For the text-containing cell, return its midpoint in (x, y) coordinate format. 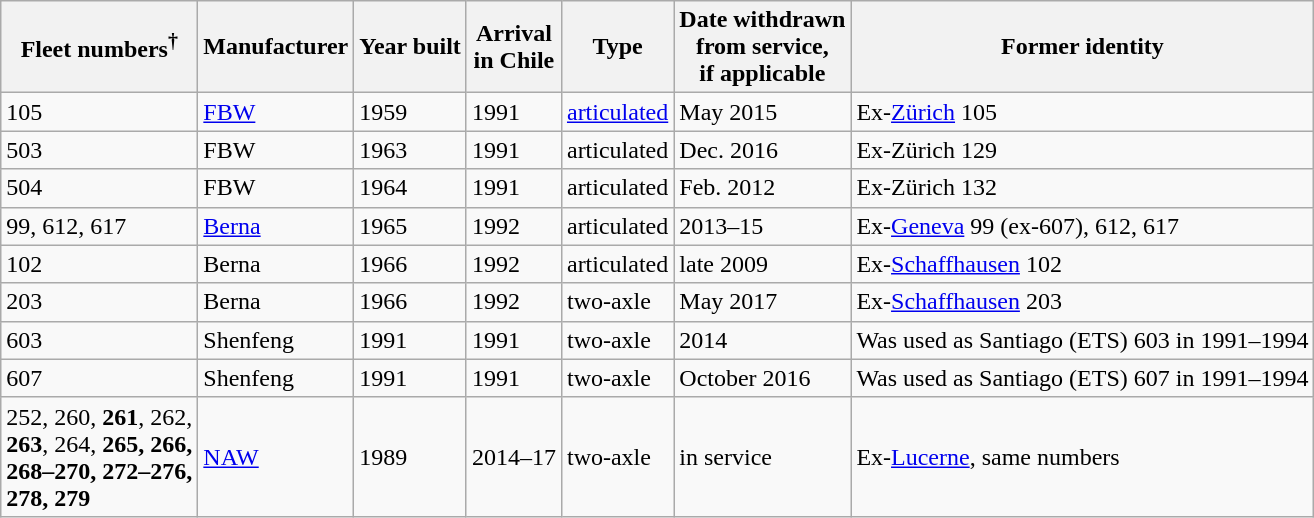
203 (100, 302)
Ex-Zürich 105 (1082, 112)
1959 (410, 112)
2014–17 (514, 456)
105 (100, 112)
Type (617, 47)
503 (100, 150)
2014 (762, 340)
Arrival in Chile (514, 47)
Year built (410, 47)
607 (100, 378)
Feb. 2012 (762, 188)
99, 612, 617 (100, 226)
Date withdrawn from service, if applicable (762, 47)
Was used as Santiago (ETS) 607 in 1991–1994 (1082, 378)
252, 260, 261, 262, 263, 264, 265, 266, 268–270, 272–276, 278, 279 (100, 456)
Dec. 2016 (762, 150)
May 2015 (762, 112)
1963 (410, 150)
504 (100, 188)
Was used as Santiago (ETS) 603 in 1991–1994 (1082, 340)
Fleet numbers† (100, 47)
NAW (276, 456)
1964 (410, 188)
Ex-Zürich 132 (1082, 188)
Ex-Schaffhausen 203 (1082, 302)
2013–15 (762, 226)
Former identity (1082, 47)
1965 (410, 226)
Ex-Lucerne, same numbers (1082, 456)
May 2017 (762, 302)
603 (100, 340)
Ex-Zürich 129 (1082, 150)
102 (100, 264)
late 2009 (762, 264)
Manufacturer (276, 47)
Ex-Geneva 99 (ex-607), 612, 617 (1082, 226)
1989 (410, 456)
October 2016 (762, 378)
Ex-Schaffhausen 102 (1082, 264)
in service (762, 456)
